Determine the [X, Y] coordinate at the center of the cell enclosing the given text.  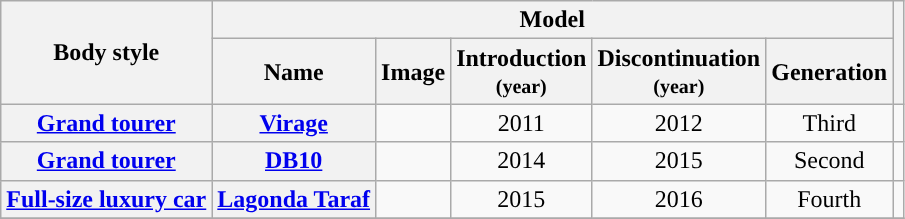
Name [294, 72]
Lagonda Taraf [294, 199]
2011 [522, 123]
2014 [522, 161]
Full-size luxury car [106, 199]
Generation [830, 72]
Introduction(year) [522, 72]
Image [414, 72]
Fourth [830, 199]
Virage [294, 123]
2012 [679, 123]
DB10 [294, 161]
Model [552, 20]
2016 [679, 199]
Body style [106, 52]
Third [830, 123]
Discontinuation(year) [679, 72]
Second [830, 161]
